Identify which cell holds the provided text, then report its [x, y] central coordinate. 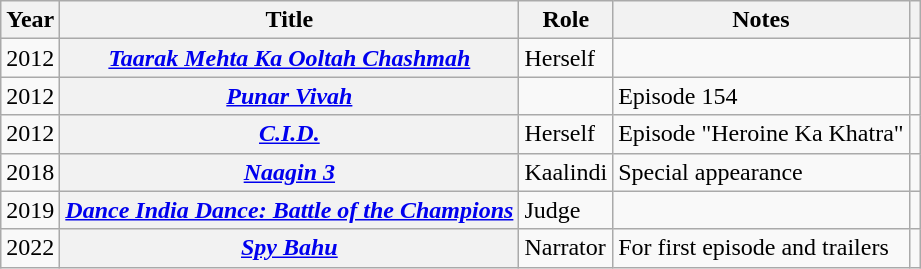
Episode "Heroine Ka Khatra" [762, 134]
Episode 154 [762, 96]
2022 [30, 248]
Notes [762, 20]
Spy Bahu [290, 248]
Year [30, 20]
Role [566, 20]
Title [290, 20]
Kaalindi [566, 172]
For first episode and trailers [762, 248]
Narrator [566, 248]
2019 [30, 210]
Taarak Mehta Ka Ooltah Chashmah [290, 58]
Naagin 3 [290, 172]
Dance India Dance: Battle of the Champions [290, 210]
Special appearance [762, 172]
2018 [30, 172]
Judge [566, 210]
C.I.D. [290, 134]
Punar Vivah [290, 96]
